Output the [X, Y] coordinate of the center of the cell containing the given text.  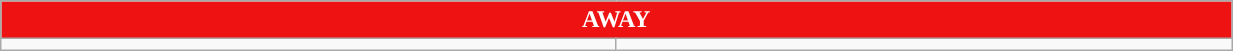
AWAY [616, 20]
